Locate the cell with the specified text and output its (X, Y) center coordinate. 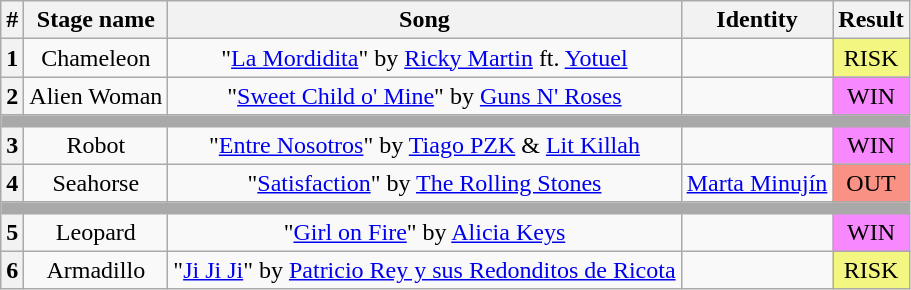
3 (12, 145)
"Sweet Child o' Mine" by Guns N' Roses (424, 96)
"La Mordidita" by Ricky Martin ft. Yotuel (424, 58)
"Entre Nosotros" by Tiago PZK & Lit Killah (424, 145)
1 (12, 58)
Alien Woman (96, 96)
"Satisfaction" by The Rolling Stones (424, 183)
# (12, 20)
Leopard (96, 232)
2 (12, 96)
OUT (871, 183)
Result (871, 20)
Chameleon (96, 58)
"Girl on Fire" by Alicia Keys (424, 232)
Robot (96, 145)
6 (12, 270)
4 (12, 183)
Armadillo (96, 270)
Identity (757, 20)
"Ji Ji Ji" by Patricio Rey y sus Redonditos de Ricota (424, 270)
Song (424, 20)
Marta Minujín (757, 183)
Stage name (96, 20)
Seahorse (96, 183)
5 (12, 232)
